Return the [X, Y] coordinate for the center point of the cell that contains the specified text.  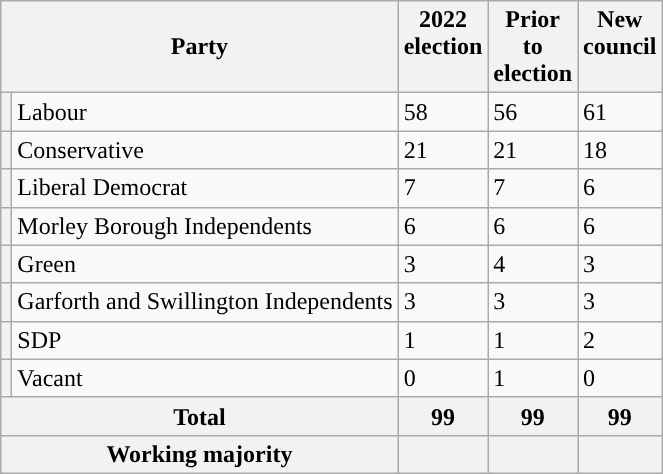
2 [620, 340]
56 [533, 112]
Total [200, 416]
58 [443, 112]
Liberal Democrat [205, 188]
Party [200, 47]
2022 election [443, 47]
18 [620, 150]
SDP [205, 340]
Conservative [205, 150]
4 [533, 264]
Prior to election [533, 47]
Green [205, 264]
Working majority [200, 454]
Morley Borough Independents [205, 226]
New council [620, 47]
Garforth and Swillington Independents [205, 302]
61 [620, 112]
Labour [205, 112]
Vacant [205, 378]
